Return (X, Y) of the center of cell containing provided text 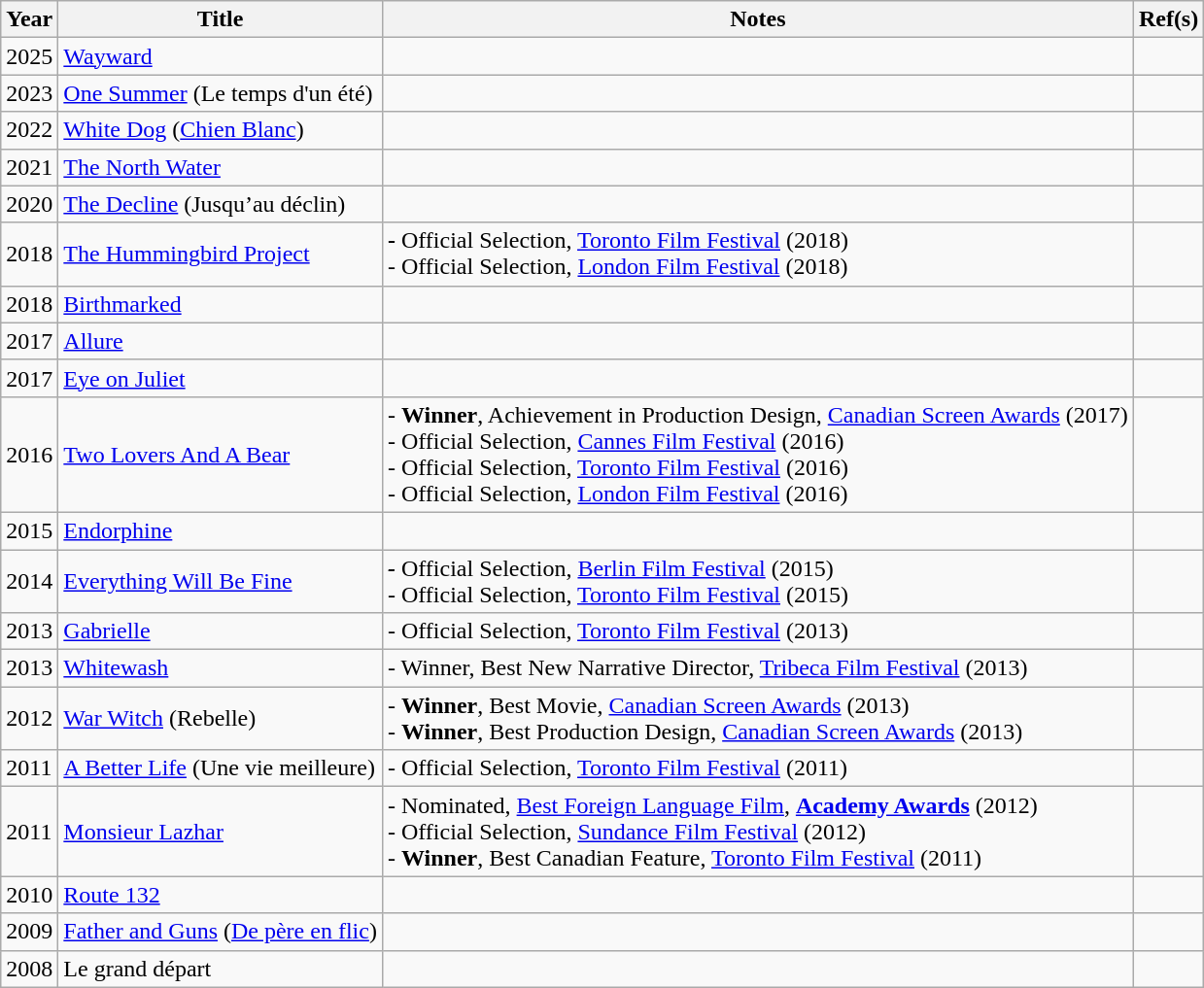
2022 (29, 130)
2015 (29, 530)
2009 (29, 932)
War Witch (Rebelle) (221, 719)
Allure (221, 341)
Title (221, 19)
The North Water (221, 167)
Gabrielle (221, 631)
Wayward (221, 56)
The Decline (Jusqu’au déclin) (221, 204)
Eye on Juliet (221, 378)
2021 (29, 167)
White Dog (Chien Blanc) (221, 130)
Two Lovers And A Bear (221, 455)
2020 (29, 204)
Monsieur Lazhar (221, 832)
2010 (29, 895)
One Summer (Le temps d'un été) (221, 93)
Whitewash (221, 668)
2023 (29, 93)
Father and Guns (De père en flic) (221, 932)
2008 (29, 969)
- Official Selection, Toronto Film Festival (2011) (758, 768)
Birthmarked (221, 304)
2012 (29, 719)
Everything Will Be Fine (221, 581)
A Better Life (Une vie meilleure) (221, 768)
Le grand départ (221, 969)
Year (29, 19)
- Official Selection, Toronto Film Festival (2018)- Official Selection, London Film Festival (2018) (758, 255)
Endorphine (221, 530)
- Official Selection, Toronto Film Festival (2013) (758, 631)
Notes (758, 19)
Route 132 (221, 895)
2016 (29, 455)
- Winner, Best Movie, Canadian Screen Awards (2013)- Winner, Best Production Design, Canadian Screen Awards (2013) (758, 719)
2014 (29, 581)
- Official Selection, Berlin Film Festival (2015)- Official Selection, Toronto Film Festival (2015) (758, 581)
- Winner, Best New Narrative Director, Tribeca Film Festival (2013) (758, 668)
2025 (29, 56)
The Hummingbird Project (221, 255)
Ref(s) (1168, 19)
